Pinpoint the cell where the given text exists, returning its (x, y) midpoint coordinate. 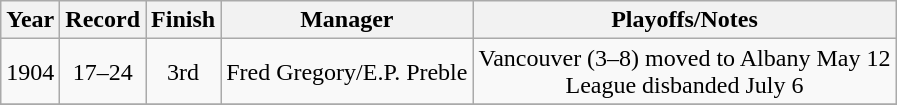
Year (30, 20)
Playoffs/Notes (684, 20)
Vancouver (3–8) moved to Albany May 12League disbanded July 6 (684, 72)
3rd (184, 72)
Fred Gregory/E.P. Preble (347, 72)
1904 (30, 72)
17–24 (103, 72)
Manager (347, 20)
Record (103, 20)
Finish (184, 20)
